Identify which cell holds the provided text, then report its [x, y] central coordinate. 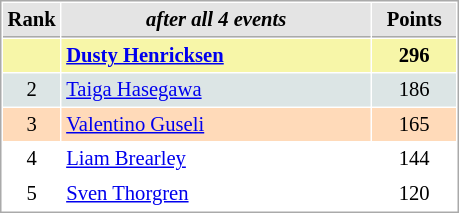
296 [414, 56]
2 [32, 90]
Taiga Hasegawa [216, 90]
165 [414, 124]
4 [32, 158]
Rank [32, 20]
5 [32, 194]
Valentino Guseli [216, 124]
3 [32, 124]
Sven Thorgren [216, 194]
Dusty Henricksen [216, 56]
Liam Brearley [216, 158]
after all 4 events [216, 20]
Points [414, 20]
186 [414, 90]
120 [414, 194]
144 [414, 158]
